Locate the cell with the specified text and output its (X, Y) center coordinate. 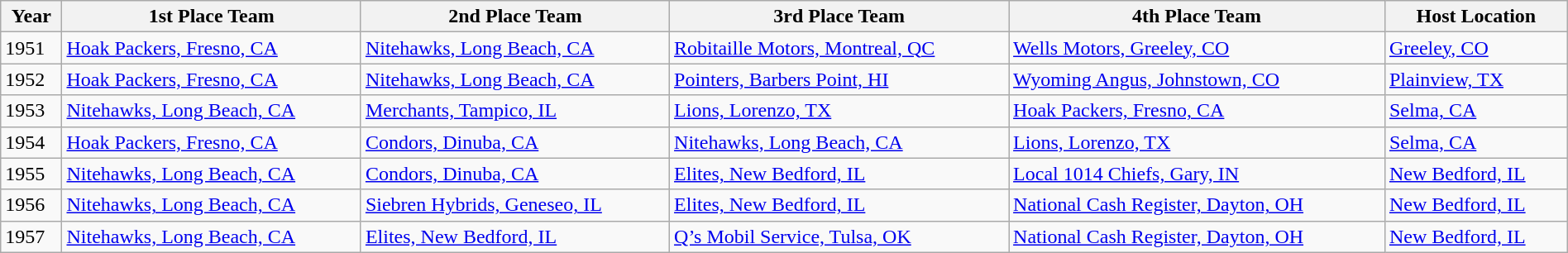
Wyoming Angus, Johnstown, CO (1198, 79)
1st Place Team (212, 17)
Greeley, CO (1475, 48)
Year (31, 17)
Robitaille Motors, Montreal, QC (839, 48)
Wells Motors, Greeley, CO (1198, 48)
3rd Place Team (839, 17)
1956 (31, 205)
Local 1014 Chiefs, Gary, IN (1198, 174)
4th Place Team (1198, 17)
Plainview, TX (1475, 79)
Pointers, Barbers Point, HI (839, 79)
1954 (31, 142)
1952 (31, 79)
1957 (31, 236)
1955 (31, 174)
Host Location (1475, 17)
2nd Place Team (514, 17)
Merchants, Tampico, IL (514, 111)
Siebren Hybrids, Geneseo, IL (514, 205)
Q’s Mobil Service, Tulsa, OK (839, 236)
1951 (31, 48)
1953 (31, 111)
